Identify which cell holds the provided text, then report its [x, y] central coordinate. 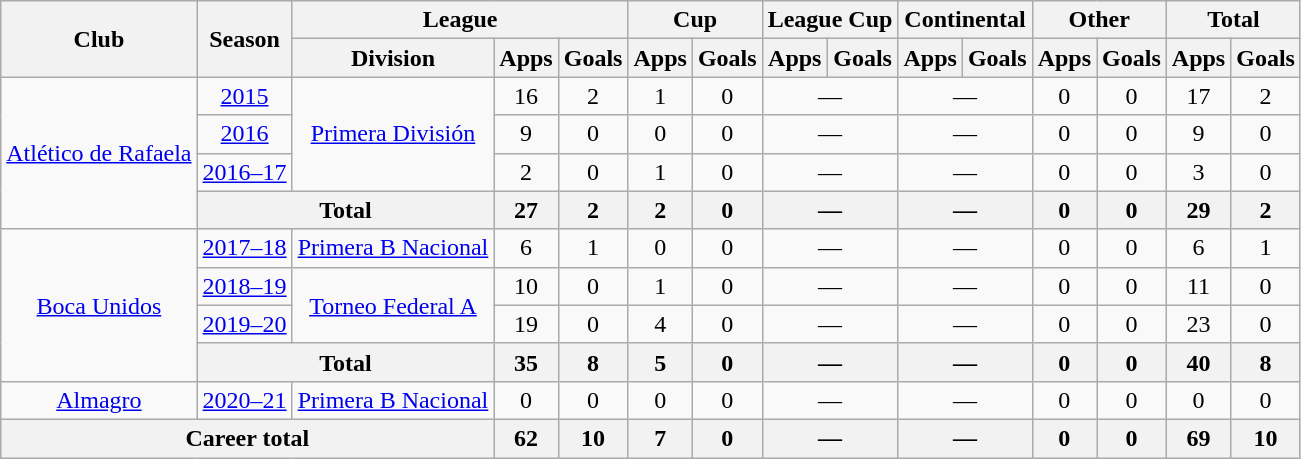
Division [393, 58]
3 [1198, 172]
4 [660, 324]
2018–19 [244, 286]
Other [1099, 20]
35 [526, 362]
Season [244, 39]
5 [660, 362]
29 [1198, 210]
Cup [695, 20]
23 [1198, 324]
40 [1198, 362]
16 [526, 96]
69 [1198, 438]
27 [526, 210]
2015 [244, 96]
Primera División [393, 134]
Torneo Federal A [393, 305]
62 [526, 438]
2017–18 [244, 248]
2020–21 [244, 400]
Boca Unidos [99, 305]
League Cup [830, 20]
Career total [248, 438]
Almagro [99, 400]
Atlético de Rafaela [99, 153]
19 [526, 324]
League [460, 20]
7 [660, 438]
Club [99, 39]
11 [1198, 286]
17 [1198, 96]
2016–17 [244, 172]
2016 [244, 134]
2019–20 [244, 324]
Continental [965, 20]
